Detect which cell encompasses the target text, then output its [X, Y] center coordinate. 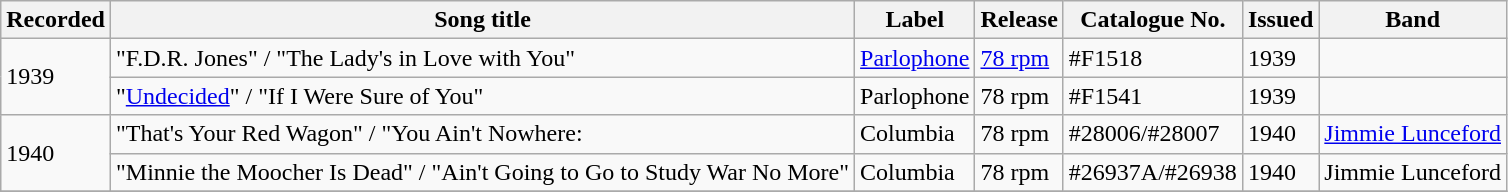
#26937A/#26938 [1152, 172]
Release [1019, 20]
"F.D.R. Jones" / "The Lady's in Love with You" [482, 58]
Label [915, 20]
Issued [1280, 20]
"Undecided" / "If I Were Sure of You" [482, 96]
"Minnie the Moocher Is Dead" / "Ain't Going to Go to Study War No More" [482, 172]
Band [1413, 20]
"That's Your Red Wagon" / "You Ain't Nowhere: [482, 134]
Song title [482, 20]
#F1541 [1152, 96]
#28006/#28007 [1152, 134]
#F1518 [1152, 58]
Recorded [56, 20]
Catalogue No. [1152, 20]
